Detect which cell encompasses the target text, then output its (x, y) center coordinate. 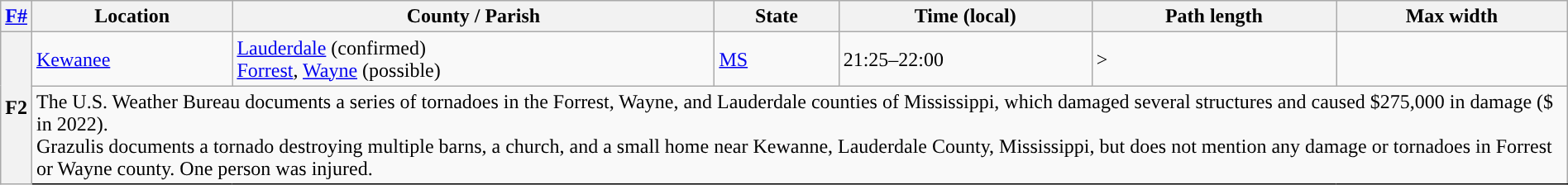
MS (777, 59)
Location (131, 17)
F# (17, 17)
Path length (1214, 17)
County / Parish (473, 17)
> (1214, 59)
F2 (17, 108)
Lauderdale (confirmed)Forrest, Wayne (possible) (473, 59)
Max width (1452, 17)
Time (local) (965, 17)
State (777, 17)
Kewanee (131, 59)
21:25–22:00 (965, 59)
